From the cell containing the given text, extract its center point as [x, y] coordinate. 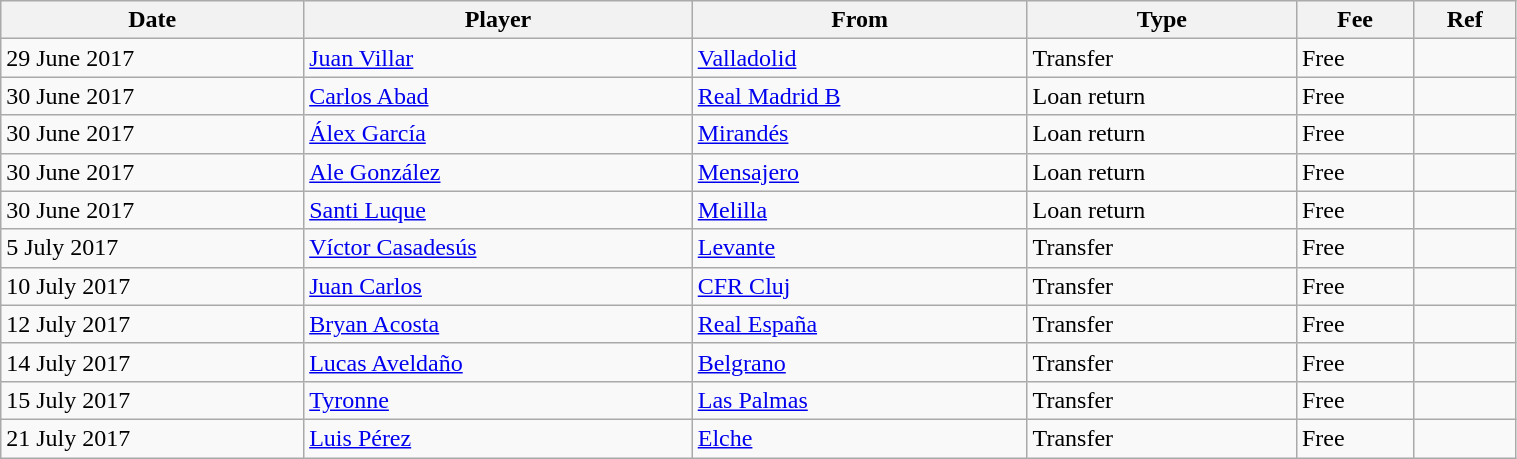
Bryan Acosta [498, 324]
29 June 2017 [152, 58]
Juan Villar [498, 58]
Date [152, 20]
Tyronne [498, 400]
Mensajero [860, 172]
Type [1162, 20]
Valladolid [860, 58]
5 July 2017 [152, 248]
12 July 2017 [152, 324]
Melilla [860, 210]
Elche [860, 438]
21 July 2017 [152, 438]
Belgrano [860, 362]
CFR Cluj [860, 286]
14 July 2017 [152, 362]
Carlos Abad [498, 96]
Ale González [498, 172]
15 July 2017 [152, 400]
Santi Luque [498, 210]
Ref [1466, 20]
Mirandés [860, 134]
Player [498, 20]
Fee [1354, 20]
Las Palmas [860, 400]
Lucas Aveldaño [498, 362]
Real España [860, 324]
Levante [860, 248]
Luis Pérez [498, 438]
Álex García [498, 134]
Juan Carlos [498, 286]
From [860, 20]
Víctor Casadesús [498, 248]
10 July 2017 [152, 286]
Real Madrid B [860, 96]
